Return the (X, Y) coordinate for the center point of the cell that contains the specified text.  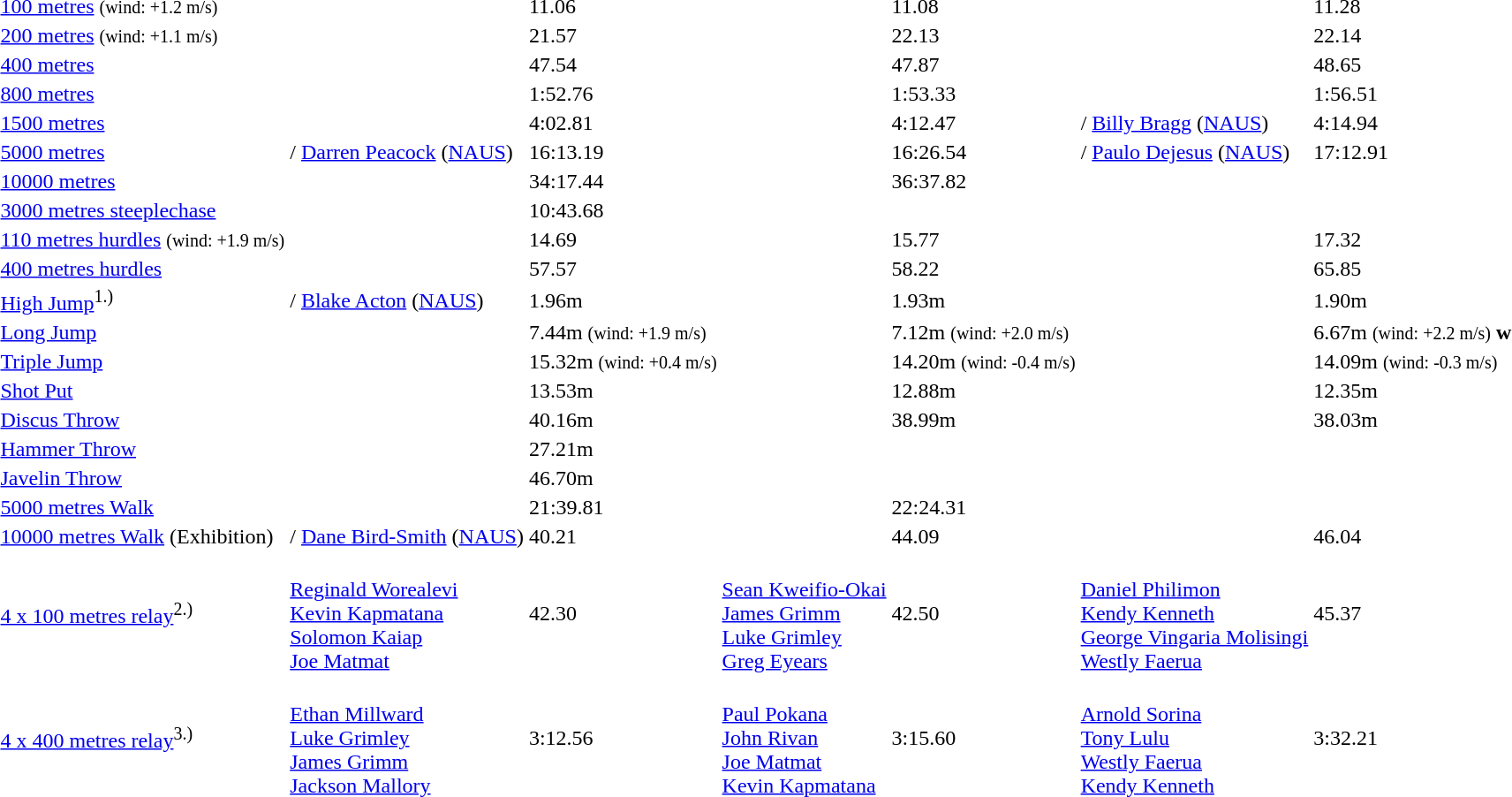
21:39.81 (623, 507)
42.50 (984, 613)
44.09 (984, 536)
15.32m (wind: +0.4 m/s) (623, 361)
4:02.81 (623, 123)
47.87 (984, 65)
15.77 (984, 239)
/ Dane Bird-Smith (NAUS) (407, 536)
/ Billy Bragg (NAUS) (1194, 123)
/ Darren Peacock (NAUS) (407, 152)
7.44m (wind: +1.9 m/s) (623, 332)
22.13 (984, 35)
Sean Kweifio-Okai James Grimm Luke Grimley Greg Eyears (804, 613)
1.93m (984, 300)
14.69 (623, 239)
12.88m (984, 391)
10:43.68 (623, 210)
34:17.44 (623, 181)
40.16m (623, 420)
4:12.47 (984, 123)
36:37.82 (984, 181)
16:26.54 (984, 152)
58.22 (984, 269)
21.57 (623, 35)
42.30 (623, 613)
46.70m (623, 478)
47.54 (623, 65)
13.53m (623, 391)
1.96m (623, 300)
1:52.76 (623, 94)
1:53.33 (984, 94)
16:13.19 (623, 152)
57.57 (623, 269)
38.99m (984, 420)
Reginald Worealevi Kevin Kapmatana Solomon Kaiap Joe Matmat (407, 613)
7.12m (wind: +2.0 m/s) (984, 332)
/ Paulo Dejesus (NAUS) (1194, 152)
40.21 (623, 536)
27.21m (623, 449)
/ Blake Acton (NAUS) (407, 300)
Daniel Philimon Kendy Kenneth George Vingaria Molisingi Westly Faerua (1194, 613)
22:24.31 (984, 507)
14.20m (wind: -0.4 m/s) (984, 361)
